Provide the (X, Y) coordinate of the cell's center where the given text is located.  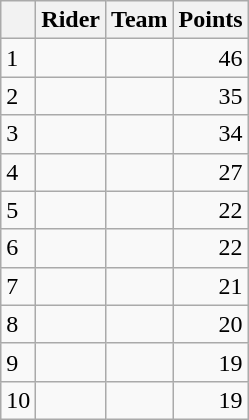
10 (18, 400)
Points (210, 20)
35 (210, 96)
46 (210, 58)
Rider (71, 20)
Team (140, 20)
4 (18, 172)
1 (18, 58)
27 (210, 172)
5 (18, 210)
6 (18, 248)
8 (18, 324)
20 (210, 324)
7 (18, 286)
21 (210, 286)
3 (18, 134)
9 (18, 362)
34 (210, 134)
2 (18, 96)
